Extract the (x, y) coordinate from the center of the cell holding the provided text.  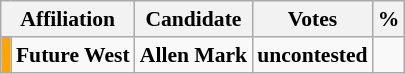
Candidate (194, 19)
% (389, 19)
Affiliation (68, 19)
Votes (312, 19)
Allen Mark (194, 55)
Future West (73, 55)
uncontested (312, 55)
